From the cell containing the given text, extract its center point as (x, y) coordinate. 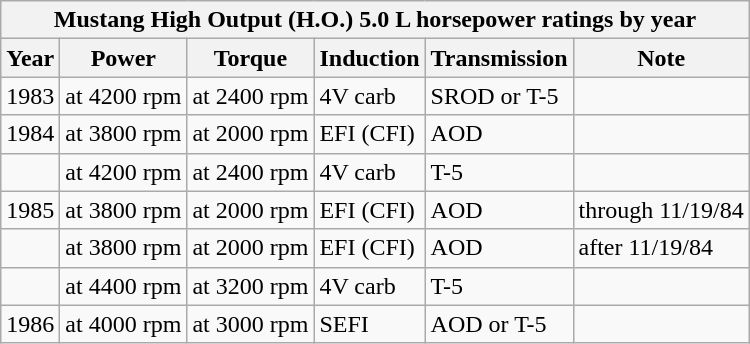
SEFI (370, 324)
1984 (30, 134)
1983 (30, 96)
Torque (250, 58)
Power (124, 58)
at 3000 rpm (250, 324)
1986 (30, 324)
Note (661, 58)
after 11/19/84 (661, 248)
AOD or T-5 (499, 324)
1985 (30, 210)
through 11/19/84 (661, 210)
Transmission (499, 58)
at 4000 rpm (124, 324)
Year (30, 58)
Induction (370, 58)
SROD or T-5 (499, 96)
at 4400 rpm (124, 286)
at 3200 rpm (250, 286)
Mustang High Output (H.O.) 5.0 L horsepower ratings by year (375, 20)
